Pinpoint the cell where the given text exists, returning its [X, Y] midpoint coordinate. 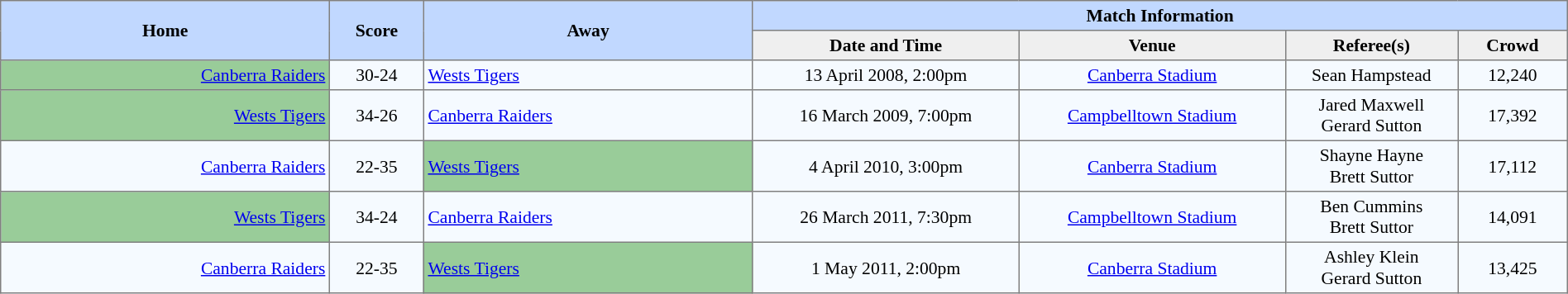
Score [377, 31]
34-26 [377, 116]
Crowd [1513, 45]
Sean Hampstead [1371, 75]
13,425 [1513, 268]
12,240 [1513, 75]
16 March 2009, 7:00pm [886, 116]
17,112 [1513, 166]
Jared Maxwell Gerard Sutton [1371, 116]
Ashley Klein Gerard Sutton [1371, 268]
Date and Time [886, 45]
30-24 [377, 75]
Ben Cummins Brett Suttor [1371, 217]
13 April 2008, 2:00pm [886, 75]
26 March 2011, 7:30pm [886, 217]
14,091 [1513, 217]
17,392 [1513, 116]
1 May 2011, 2:00pm [886, 268]
Match Information [1159, 16]
Shayne Hayne Brett Suttor [1371, 166]
Home [165, 31]
Referee(s) [1371, 45]
34-24 [377, 217]
4 April 2010, 3:00pm [886, 166]
Venue [1152, 45]
Away [588, 31]
